Extract the (X, Y) coordinate from the center of the cell holding the provided text.  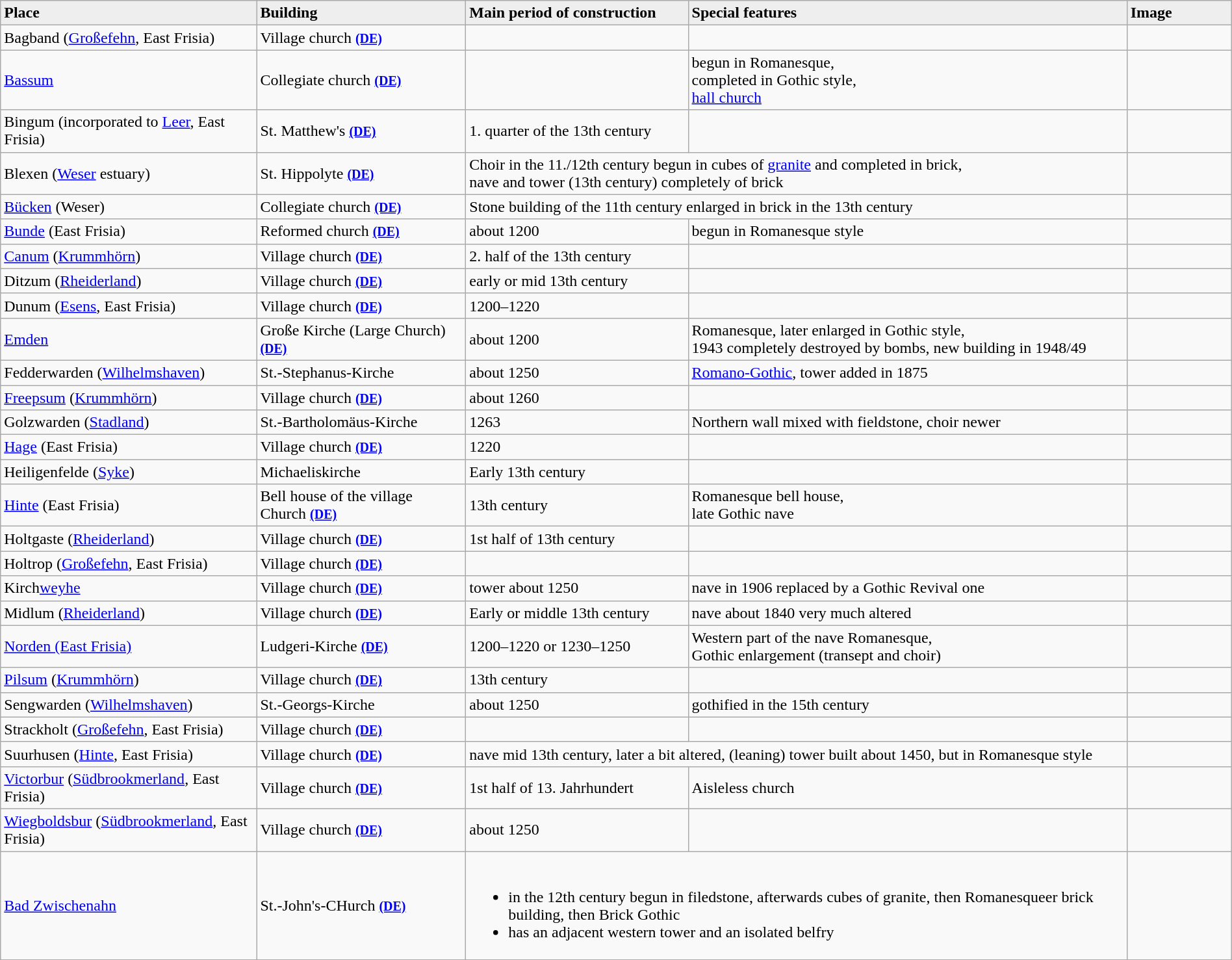
Romanesque bell house,late Gothic nave (907, 506)
1. quarter of the 13th century (577, 131)
Victorbur (Südbrookmerland, East Frisia) (129, 788)
begun in Romanesque,completed in Gothic style,hall church (907, 80)
begun in Romanesque style (907, 231)
Michaeliskirche (361, 472)
Aisleless church (907, 788)
Große Kirche (Large Church) (DE) (361, 339)
Building (361, 13)
Ludgeri-Kirche (DE) (361, 646)
Main period of construction (577, 13)
2. half of the 13th century (577, 256)
Blexen (Weser estuary) (129, 173)
Special features (907, 13)
Wiegboldsbur (Südbrookmerland, East Frisia) (129, 829)
tower about 1250 (577, 588)
1200–1220 (577, 305)
1st half of 13th century (577, 539)
Midlum (Rheiderland) (129, 613)
Strackholt (Großefehn, East Frisia) (129, 729)
Dunum (Esens, East Frisia) (129, 305)
Holtrop (Großefehn, East Frisia) (129, 564)
Bassum (129, 80)
Image (1179, 13)
nave mid 13th century, later a bit altered, (leaning) tower built about 1450, but in Romanesque style (797, 754)
Northern wall mixed with fieldstone, choir newer (907, 422)
Kirchweyhe (129, 588)
St.-Bartholomäus-Kirche (361, 422)
1st half of 13. Jahrhundert (577, 788)
Holtgaste (Rheiderland) (129, 539)
Bad Zwischenahn (129, 906)
Ditzum (Rheiderland) (129, 281)
Heiligenfelde (Syke) (129, 472)
Early 13th century (577, 472)
St.-Stephanus-Kirche (361, 372)
1263 (577, 422)
Canum (Krummhörn) (129, 256)
Norden (East Frisia) (129, 646)
Emden (129, 339)
1220 (577, 447)
Bingum (incorporated to Leer, East Frisia) (129, 131)
St.-John's-CHurch (DE) (361, 906)
Freepsum (Krummhörn) (129, 397)
Bagband (Großefehn, East Frisia) (129, 38)
gothified in the 15th century (907, 705)
Choir in the 11./12th century begun in cubes of granite and completed in brick,nave and tower (13th century) completely of brick (797, 173)
Romanesque, later enlarged in Gothic style,1943 completely destroyed by bombs, new building in 1948/49 (907, 339)
1200–1220 or 1230–1250 (577, 646)
Pilsum (Krummhörn) (129, 680)
Romano-Gothic, tower added in 1875 (907, 372)
nave about 1840 very much altered (907, 613)
about 1260 (577, 397)
Hage (East Frisia) (129, 447)
Bunde (East Frisia) (129, 231)
Reformed church (DE) (361, 231)
Place (129, 13)
Fedderwarden (Wilhelmshaven) (129, 372)
Western part of the nave Romanesque,Gothic enlargement (transept and choir) (907, 646)
Sengwarden (Wilhelmshaven) (129, 705)
St. Hippolyte (DE) (361, 173)
early or mid 13th century (577, 281)
Hinte (East Frisia) (129, 506)
Suurhusen (Hinte, East Frisia) (129, 754)
nave in 1906 replaced by a Gothic Revival one (907, 588)
St.-Georgs-Kirche (361, 705)
Bell house of the village Church (DE) (361, 506)
St. Matthew's (DE) (361, 131)
Bücken (Weser) (129, 207)
Golzwarden (Stadland) (129, 422)
Early or middle 13th century (577, 613)
Stone building of the 11th century enlarged in brick in the 13th century (797, 207)
